Determine the [x, y] coordinate at the center of the cell enclosing the given text.  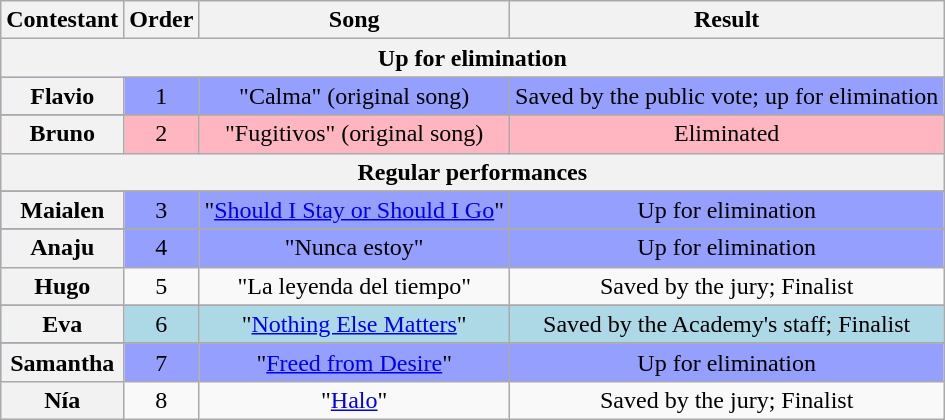
Anaju [62, 248]
6 [162, 324]
"Halo" [354, 400]
Eva [62, 324]
"Freed from Desire" [354, 362]
"La leyenda del tiempo" [354, 286]
1 [162, 96]
2 [162, 134]
7 [162, 362]
Maialen [62, 210]
5 [162, 286]
Eliminated [727, 134]
Regular performances [472, 172]
"Fugitivos" (original song) [354, 134]
"Should I Stay or Should I Go" [354, 210]
Saved by the public vote; up for elimination [727, 96]
Order [162, 20]
8 [162, 400]
Flavio [62, 96]
Hugo [62, 286]
Nía [62, 400]
"Nunca estoy" [354, 248]
Contestant [62, 20]
Bruno [62, 134]
"Calma" (original song) [354, 96]
4 [162, 248]
Samantha [62, 362]
Song [354, 20]
3 [162, 210]
"Nothing Else Matters" [354, 324]
Saved by the Academy's staff; Finalist [727, 324]
Result [727, 20]
